Provide the [X, Y] coordinate of the cell's center where the given text is located.  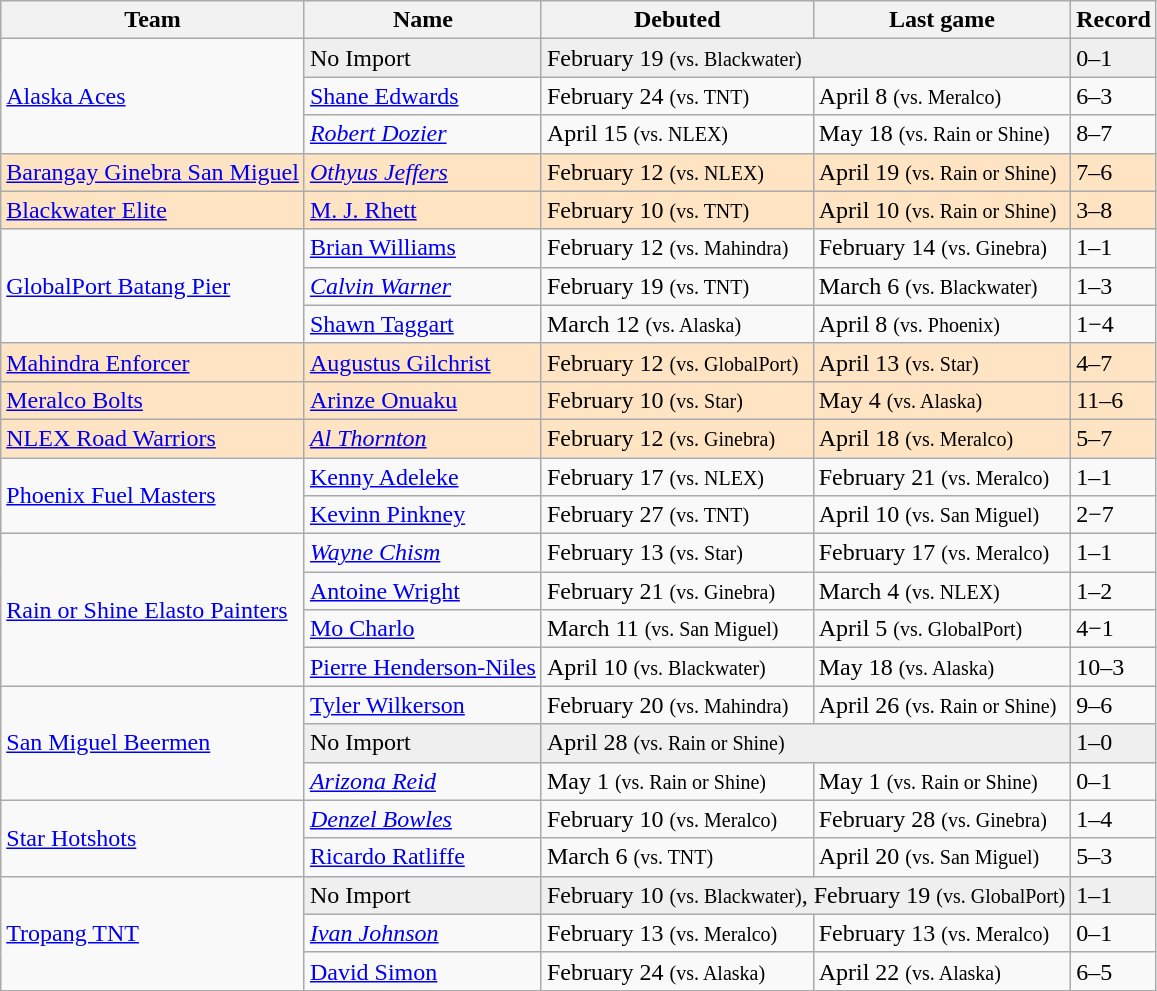
April 15 (vs. NLEX) [677, 134]
2−7 [1114, 515]
February 12 (vs. NLEX) [677, 172]
Othyus Jeffers [422, 172]
April 8 (vs. Meralco) [942, 96]
April 18 (vs. Meralco) [942, 438]
February 12 (vs. Ginebra) [677, 438]
Last game [942, 20]
Al Thornton [422, 438]
February 28 (vs. Ginebra) [942, 819]
February 17 (vs. NLEX) [677, 477]
April 10 (vs. San Miguel) [942, 515]
February 19 (vs. Blackwater) [806, 58]
Wayne Chism [422, 553]
February 17 (vs. Meralco) [942, 553]
February 10 (vs. Star) [677, 400]
4−1 [1114, 629]
Shawn Taggart [422, 324]
Tyler Wilkerson [422, 705]
May 4 (vs. Alaska) [942, 400]
Meralco Bolts [153, 400]
Mo Charlo [422, 629]
April 10 (vs. Rain or Shine) [942, 210]
Pierre Henderson-Niles [422, 667]
Augustus Gilchrist [422, 362]
San Miguel Beermen [153, 743]
March 6 (vs. Blackwater) [942, 286]
6–5 [1114, 971]
1–3 [1114, 286]
1–4 [1114, 819]
February 10 (vs. Blackwater), February 19 (vs. GlobalPort) [806, 895]
7–6 [1114, 172]
Kevinn Pinkney [422, 515]
1–2 [1114, 591]
February 24 (vs. Alaska) [677, 971]
March 4 (vs. NLEX) [942, 591]
GlobalPort Batang Pier [153, 286]
March 11 (vs. San Miguel) [677, 629]
April 28 (vs. Rain or Shine) [806, 743]
April 26 (vs. Rain or Shine) [942, 705]
February 20 (vs. Mahindra) [677, 705]
Shane Edwards [422, 96]
February 10 (vs. TNT) [677, 210]
May 18 (vs. Alaska) [942, 667]
February 14 (vs. Ginebra) [942, 248]
Blackwater Elite [153, 210]
Star Hotshots [153, 838]
Antoine Wright [422, 591]
3–8 [1114, 210]
10–3 [1114, 667]
9–6 [1114, 705]
5–3 [1114, 857]
1−4 [1114, 324]
Alaska Aces [153, 96]
February 19 (vs. TNT) [677, 286]
Denzel Bowles [422, 819]
February 12 (vs. Mahindra) [677, 248]
Mahindra Enforcer [153, 362]
February 27 (vs. TNT) [677, 515]
6–3 [1114, 96]
May 18 (vs. Rain or Shine) [942, 134]
Rain or Shine Elasto Painters [153, 610]
March 12 (vs. Alaska) [677, 324]
David Simon [422, 971]
Kenny Adeleke [422, 477]
Phoenix Fuel Masters [153, 496]
April 19 (vs. Rain or Shine) [942, 172]
Tropang TNT [153, 933]
Record [1114, 20]
February 10 (vs. Meralco) [677, 819]
February 24 (vs. TNT) [677, 96]
February 12 (vs. GlobalPort) [677, 362]
1–0 [1114, 743]
Name [422, 20]
NLEX Road Warriors [153, 438]
Debuted [677, 20]
March 6 (vs. TNT) [677, 857]
8–7 [1114, 134]
April 5 (vs. GlobalPort) [942, 629]
4–7 [1114, 362]
5–7 [1114, 438]
Ivan Johnson [422, 933]
February 13 (vs. Star) [677, 553]
Team [153, 20]
M. J. Rhett [422, 210]
Robert Dozier [422, 134]
Arinze Onuaku [422, 400]
April 20 (vs. San Miguel) [942, 857]
February 21 (vs. Meralco) [942, 477]
Calvin Warner [422, 286]
Ricardo Ratliffe [422, 857]
April 13 (vs. Star) [942, 362]
11–6 [1114, 400]
Barangay Ginebra San Miguel [153, 172]
April 22 (vs. Alaska) [942, 971]
April 8 (vs. Phoenix) [942, 324]
Brian Williams [422, 248]
April 10 (vs. Blackwater) [677, 667]
February 21 (vs. Ginebra) [677, 591]
Arizona Reid [422, 781]
